Scan for the cell matching the given text and deliver its (X, Y) coordinate at center. 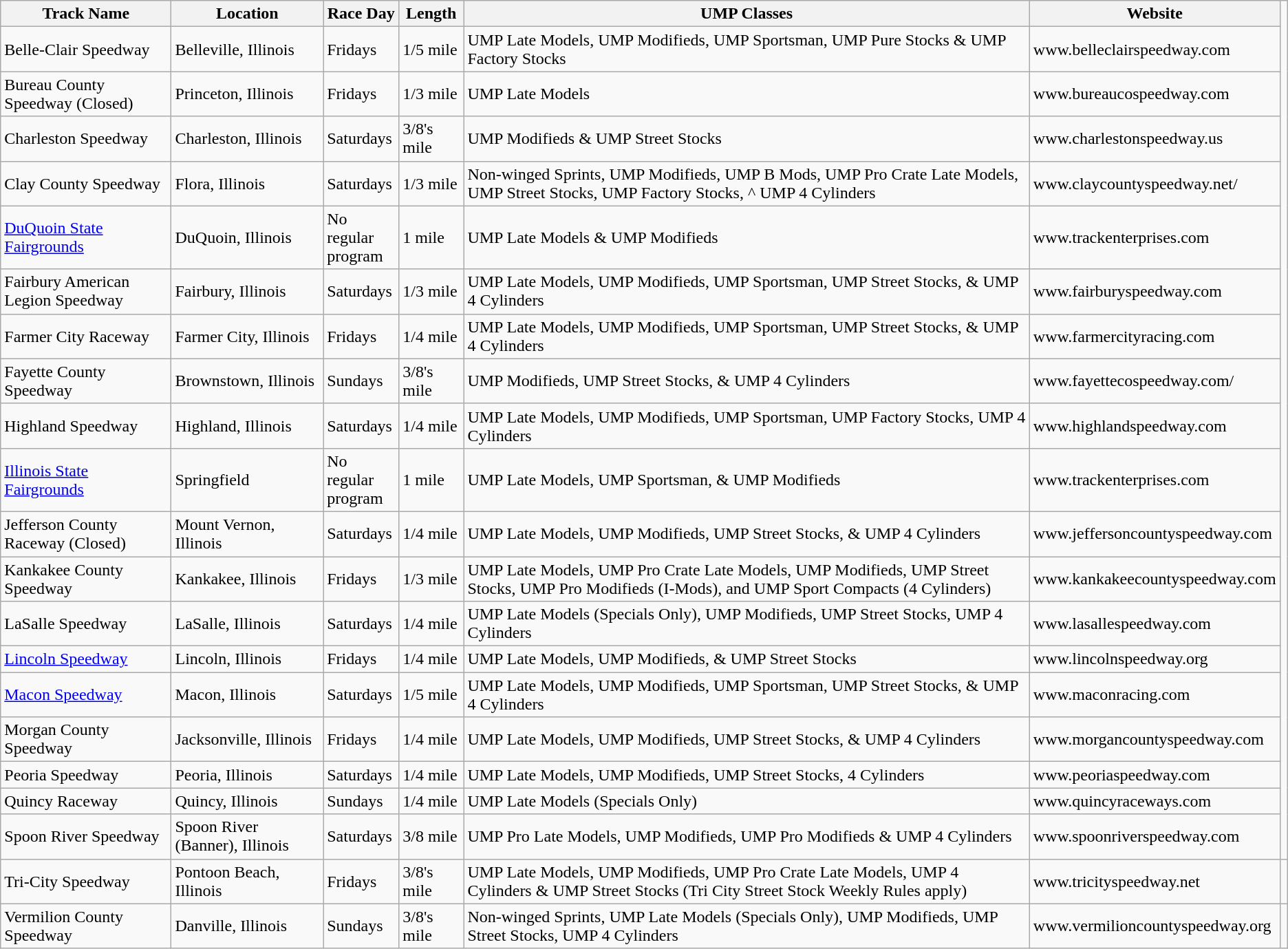
Illinois State Fairgrounds (86, 480)
www.spoonriverspeedway.com (1155, 837)
DuQuoin, Illinois (248, 237)
Lincoln Speedway (86, 659)
www.morgancountyspeedway.com (1155, 739)
Morgan County Speedway (86, 739)
Spoon River (Banner), Illinois (248, 837)
Charleston, Illinois (248, 139)
Jacksonville, Illinois (248, 739)
Non-winged Sprints, UMP Modifieds, UMP B Mods, UMP Pro Crate Late Models, UMP Street Stocks, UMP Factory Stocks, ^ UMP 4 Cylinders (747, 183)
Kankakee, Illinois (248, 578)
LaSalle, Illinois (248, 623)
www.maconracing.com (1155, 695)
Non-winged Sprints, UMP Late Models (Specials Only), UMP Modifieds, UMP Street Stocks, UMP 4 Cylinders (747, 926)
Highland Speedway (86, 425)
Length (431, 14)
LaSalle Speedway (86, 623)
Bureau County Speedway (Closed) (86, 94)
www.jeffersoncountyspeedway.com (1155, 534)
www.kankakeecountyspeedway.com (1155, 578)
www.fairburyspeedway.com (1155, 292)
UMP Late Models (Specials Only), UMP Modifieds, UMP Street Stocks, UMP 4 Cylinders (747, 623)
www.vermilioncountyspeedway.org (1155, 926)
Quincy, Illinois (248, 801)
Brownstown, Illinois (248, 381)
UMP Late Models (Specials Only) (747, 801)
Princeton, Illinois (248, 94)
UMP Pro Late Models, UMP Modifieds, UMP Pro Modifieds & UMP 4 Cylinders (747, 837)
Fairbury, Illinois (248, 292)
Belleville, Illinois (248, 50)
UMP Late Models, UMP Modifieds, UMP Pro Crate Late Models, UMP 4 Cylinders & UMP Street Stocks (Tri City Street Stock Weekly Rules apply) (747, 881)
Fairbury American Legion Speedway (86, 292)
Highland, Illinois (248, 425)
Danville, Illinois (248, 926)
Track Name (86, 14)
Race Day (361, 14)
Macon Speedway (86, 695)
Vermilion County Speedway (86, 926)
3/8 mile (431, 837)
Macon, Illinois (248, 695)
www.belleclairspeedway.com (1155, 50)
Mount Vernon, Illinois (248, 534)
Fayette County Speedway (86, 381)
Farmer City, Illinois (248, 336)
www.lasallespeedway.com (1155, 623)
DuQuoin State Fairgrounds (86, 237)
UMP Modifieds, UMP Street Stocks, & UMP 4 Cylinders (747, 381)
UMP Late Models, UMP Pro Crate Late Models, UMP Modifieds, UMP Street Stocks, UMP Pro Modifieds (I-Mods), and UMP Sport Compacts (4 Cylinders) (747, 578)
www.claycountyspeedway.net/ (1155, 183)
Charleston Speedway (86, 139)
UMP Late Models, UMP Modifieds, UMP Street Stocks, 4 Cylinders (747, 775)
UMP Late Models & UMP Modifieds (747, 237)
www.charlestonspeedway.us (1155, 139)
www.tricityspeedway.net (1155, 881)
www.peoriaspeedway.com (1155, 775)
Kankakee County Speedway (86, 578)
Clay County Speedway (86, 183)
www.farmercityracing.com (1155, 336)
Belle-Clair Speedway (86, 50)
Peoria Speedway (86, 775)
UMP Late Models, UMP Modifieds, UMP Sportsman, UMP Factory Stocks, UMP 4 Cylinders (747, 425)
Lincoln, Illinois (248, 659)
Springfield (248, 480)
Peoria, Illinois (248, 775)
www.bureaucospeedway.com (1155, 94)
www.quincyraceways.com (1155, 801)
UMP Late Models (747, 94)
www.highlandspeedway.com (1155, 425)
UMP Classes (747, 14)
UMP Late Models, UMP Modifieds, UMP Sportsman, UMP Pure Stocks & UMP Factory Stocks (747, 50)
UMP Late Models, UMP Modifieds, & UMP Street Stocks (747, 659)
Flora, Illinois (248, 183)
Spoon River Speedway (86, 837)
Website (1155, 14)
Tri-City Speedway (86, 881)
www.fayettecospeedway.com/ (1155, 381)
Location (248, 14)
Jefferson County Raceway (Closed) (86, 534)
Pontoon Beach, Illinois (248, 881)
www.lincolnspeedway.org (1155, 659)
UMP Modifieds & UMP Street Stocks (747, 139)
Farmer City Raceway (86, 336)
Quincy Raceway (86, 801)
UMP Late Models, UMP Sportsman, & UMP Modifieds (747, 480)
